For the text-containing cell, return its midpoint in [x, y] coordinate format. 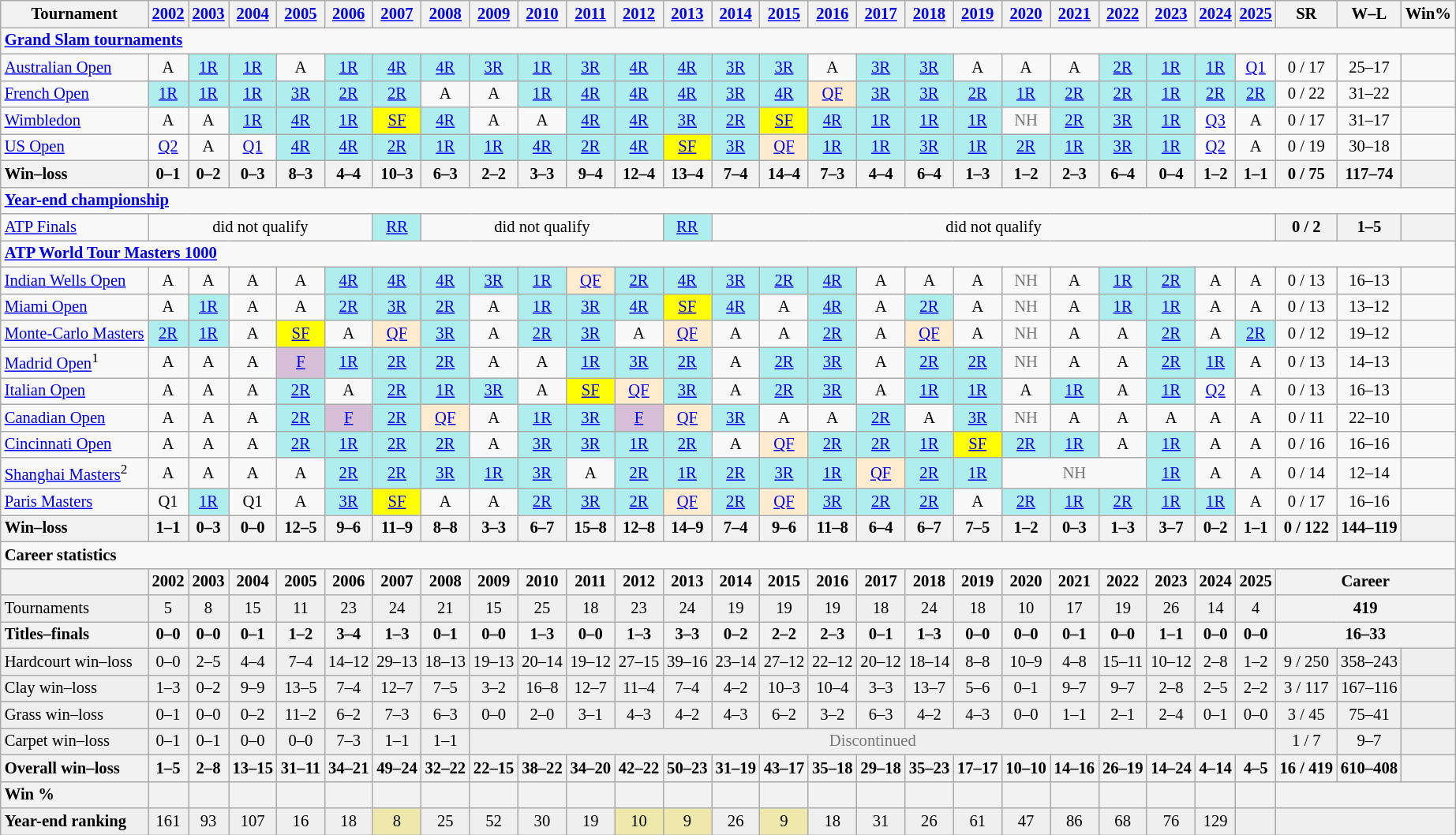
22–12 [832, 661]
US Open [74, 147]
17–17 [977, 768]
10–12 [1171, 661]
13–12 [1369, 307]
16–33 [1365, 635]
3–4 [349, 635]
18–14 [930, 661]
11–4 [639, 688]
Wimbledon [74, 121]
0 / 75 [1307, 174]
11–9 [396, 528]
11–8 [832, 528]
0 / 14 [1307, 474]
Year-end championship [728, 200]
French Open [74, 94]
18–13 [445, 661]
16–8 [541, 688]
3–1 [590, 715]
Career [1365, 582]
ATP Finals [74, 227]
31 [881, 822]
Indian Wells Open [74, 280]
20–12 [881, 661]
419 [1365, 608]
0 / 12 [1307, 334]
17 [1075, 608]
38–22 [541, 768]
1 / 7 [1307, 741]
4–14 [1215, 768]
14–16 [1075, 768]
25–17 [1369, 67]
0 / 122 [1307, 528]
19–13 [494, 661]
29–18 [881, 768]
3 / 45 [1307, 715]
9 / 250 [1307, 661]
107 [253, 822]
14–9 [687, 528]
12–4 [639, 174]
13–7 [930, 688]
Carpet win–loss [74, 741]
Titles–finals [74, 635]
Clay win–loss [74, 688]
Paris Masters [74, 502]
Canadian Open [74, 417]
15–8 [590, 528]
167–116 [1369, 688]
32–22 [445, 768]
Hardcourt win–loss [74, 661]
14–24 [1171, 768]
86 [1075, 822]
Q3 [1215, 121]
39–16 [687, 661]
Grass win–loss [74, 715]
13–5 [301, 688]
12–5 [301, 528]
16 [301, 822]
31–19 [735, 768]
610–408 [1369, 768]
4 [1256, 608]
20–14 [541, 661]
3 / 117 [1307, 688]
0 / 11 [1307, 417]
W–L [1369, 13]
0–4 [1171, 174]
SR [1307, 13]
22–10 [1369, 417]
93 [208, 822]
144–119 [1369, 528]
10–9 [1026, 661]
23–14 [735, 661]
ATP World Tour Masters 1000 [728, 253]
9–4 [590, 174]
10–10 [1026, 768]
Year-end ranking [74, 822]
31–22 [1369, 94]
31–17 [1369, 121]
49–24 [396, 768]
129 [1215, 822]
2–0 [541, 715]
31–11 [301, 768]
Win% [1428, 13]
Grand Slam tournaments [728, 40]
52 [494, 822]
27–12 [784, 661]
43–17 [784, 768]
13–15 [253, 768]
10–4 [832, 688]
14–13 [1369, 361]
14–4 [784, 174]
68 [1122, 822]
11 [301, 608]
Overall win–loss [74, 768]
Cincinnati Open [74, 444]
15–11 [1122, 661]
29–13 [396, 661]
4–8 [1075, 661]
35–18 [832, 768]
117–74 [1369, 174]
Italian Open [74, 391]
13–4 [687, 174]
12–14 [1369, 474]
2–1 [1122, 715]
Tournaments [74, 608]
5 [169, 608]
Australian Open [74, 67]
358–243 [1369, 661]
161 [169, 822]
42–22 [639, 768]
30–18 [1369, 147]
5–6 [977, 688]
Madrid Open1 [74, 361]
3–7 [1171, 528]
35–23 [930, 768]
76 [1171, 822]
16 / 419 [1307, 768]
Career statistics [728, 555]
34–21 [349, 768]
Tournament [74, 13]
9–9 [253, 688]
4–5 [1256, 768]
Shanghai Masters2 [74, 474]
27–15 [639, 661]
Monte-Carlo Masters [74, 334]
Miami Open [74, 307]
0 / 22 [1307, 94]
12–8 [639, 528]
14 [1215, 608]
0 / 16 [1307, 444]
0 / 19 [1307, 147]
0 / 2 [1307, 227]
30 [541, 822]
61 [977, 822]
14–12 [349, 661]
21 [445, 608]
Win % [74, 795]
47 [1026, 822]
26–19 [1122, 768]
75–41 [1369, 715]
34–20 [590, 768]
22–15 [494, 768]
11–2 [301, 715]
Discontinued [873, 741]
2–4 [1171, 715]
50–23 [687, 768]
8–3 [301, 174]
